Identify which cell holds the provided text, then report its [x, y] central coordinate. 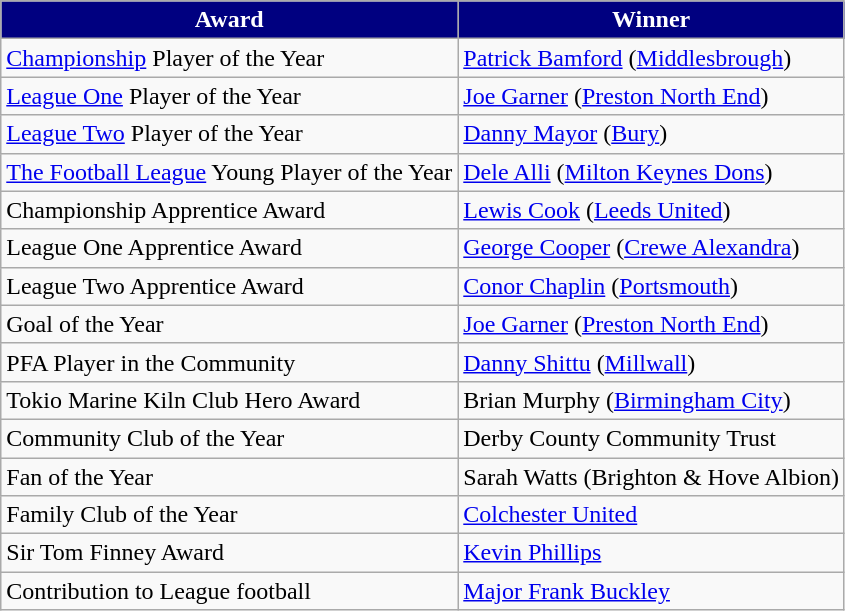
League One Player of the Year [230, 96]
League Two Apprentice Award [230, 286]
League Two Player of the Year [230, 134]
Dele Alli (Milton Keynes Dons) [652, 172]
Brian Murphy (Birmingham City) [652, 400]
Danny Mayor (Bury) [652, 134]
PFA Player in the Community [230, 362]
Award [230, 20]
Winner [652, 20]
Goal of the Year [230, 324]
Sir Tom Finney Award [230, 553]
Danny Shittu (Millwall) [652, 362]
The Football League Young Player of the Year [230, 172]
Sarah Watts (Brighton & Hove Albion) [652, 477]
Kevin Phillips [652, 553]
Contribution to League football [230, 591]
Colchester United [652, 515]
Championship Player of the Year [230, 58]
Family Club of the Year [230, 515]
Lewis Cook (Leeds United) [652, 210]
George Cooper (Crewe Alexandra) [652, 248]
Patrick Bamford (Middlesbrough) [652, 58]
Tokio Marine Kiln Club Hero Award [230, 400]
Major Frank Buckley [652, 591]
Community Club of the Year [230, 438]
Derby County Community Trust [652, 438]
Conor Chaplin (Portsmouth) [652, 286]
League One Apprentice Award [230, 248]
Championship Apprentice Award [230, 210]
Fan of the Year [230, 477]
